Return (x, y) of the center of cell containing provided text 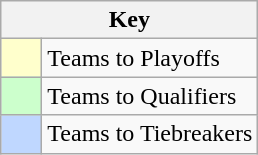
Teams to Tiebreakers (150, 134)
Teams to Playoffs (150, 58)
Key (130, 20)
Teams to Qualifiers (150, 96)
